Scan for the cell matching the given text and deliver its (X, Y) coordinate at center. 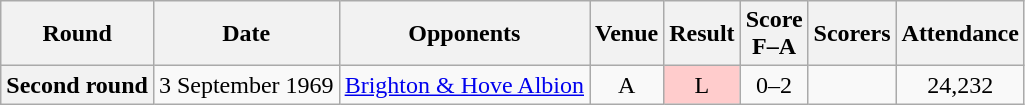
A (627, 85)
Date (246, 34)
L (702, 85)
Venue (627, 34)
0–2 (774, 85)
Second round (78, 85)
3 September 1969 (246, 85)
Scorers (852, 34)
Result (702, 34)
Brighton & Hove Albion (464, 85)
24,232 (960, 85)
Attendance (960, 34)
Opponents (464, 34)
ScoreF–A (774, 34)
Round (78, 34)
